Detect which cell encompasses the target text, then output its (X, Y) center coordinate. 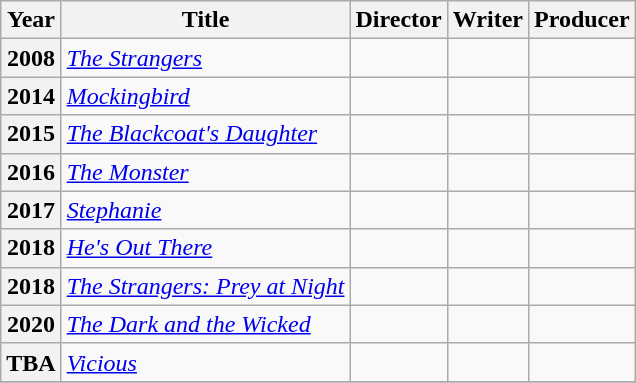
The Strangers: Prey at Night (206, 286)
Producer (582, 20)
The Blackcoat's Daughter (206, 134)
Director (398, 20)
2015 (31, 134)
Writer (488, 20)
The Strangers (206, 58)
2016 (31, 172)
Stephanie (206, 210)
2020 (31, 324)
2014 (31, 96)
2017 (31, 210)
2008 (31, 58)
Year (31, 20)
The Dark and the Wicked (206, 324)
Title (206, 20)
The Monster (206, 172)
Mockingbird (206, 96)
TBA (31, 362)
Vicious (206, 362)
He's Out There (206, 248)
